Extract the (x, y) coordinate from the center of the cell holding the provided text.  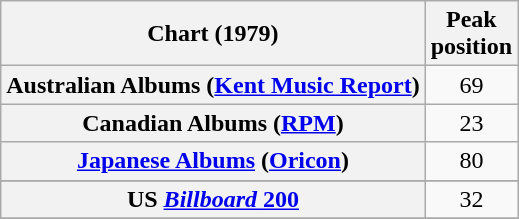
80 (471, 161)
Japanese Albums (Oricon) (213, 161)
Canadian Albums (RPM) (213, 123)
US Billboard 200 (213, 199)
32 (471, 199)
Australian Albums (Kent Music Report) (213, 85)
Peak position (471, 34)
69 (471, 85)
Chart (1979) (213, 34)
23 (471, 123)
